Return the (x, y) coordinate for the center point of the cell that contains the specified text.  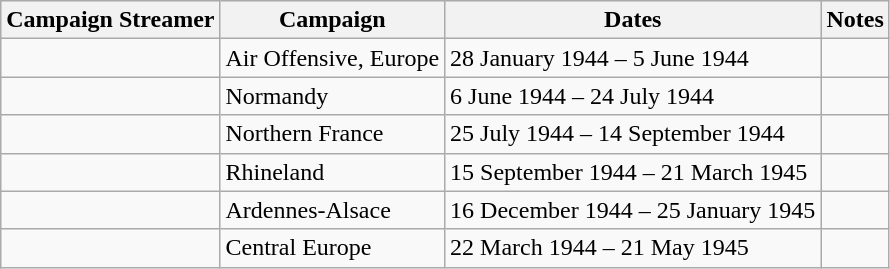
16 December 1944 – 25 January 1945 (633, 210)
Campaign Streamer (110, 20)
6 June 1944 – 24 July 1944 (633, 96)
22 March 1944 – 21 May 1945 (633, 248)
28 January 1944 – 5 June 1944 (633, 58)
Normandy (332, 96)
Ardennes-Alsace (332, 210)
Central Europe (332, 248)
25 July 1944 – 14 September 1944 (633, 134)
Rhineland (332, 172)
Dates (633, 20)
Campaign (332, 20)
Notes (855, 20)
15 September 1944 – 21 March 1945 (633, 172)
Air Offensive, Europe (332, 58)
Northern France (332, 134)
